Find where the given text appears and provide that cell's center as (X, Y) coordinate. 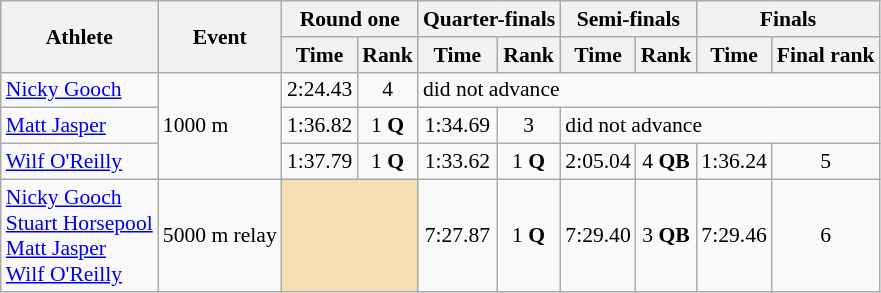
6 (826, 235)
Semi-finals (628, 19)
2:24.43 (320, 90)
Round one (350, 19)
1:36.24 (734, 162)
7:29.40 (598, 235)
Matt Jasper (80, 126)
7:27.87 (458, 235)
Quarter-finals (489, 19)
Event (220, 36)
5 (826, 162)
4 QB (666, 162)
2:05.04 (598, 162)
1:34.69 (458, 126)
Nicky Gooch (80, 90)
1:33.62 (458, 162)
1:36.82 (320, 126)
Final rank (826, 55)
4 (388, 90)
5000 m relay (220, 235)
Wilf O'Reilly (80, 162)
3 QB (666, 235)
1:37.79 (320, 162)
7:29.46 (734, 235)
3 (528, 126)
1000 m (220, 126)
Nicky GoochStuart HorsepoolMatt JasperWilf O'Reilly (80, 235)
Finals (788, 19)
Athlete (80, 36)
